Find where the given text appears and provide that cell's center as [X, Y] coordinate. 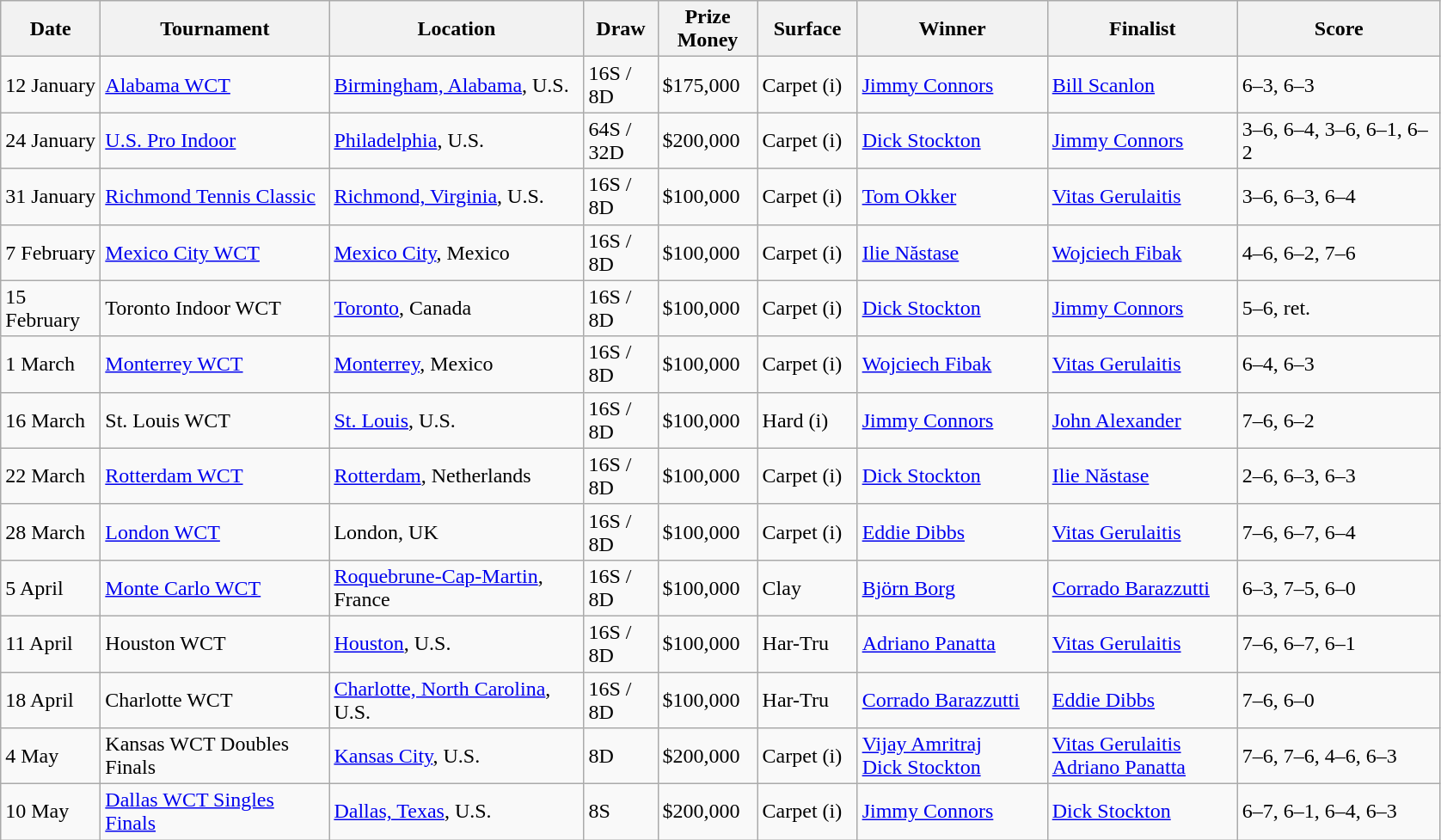
Houston, U.S. [457, 643]
St. Louis WCT [215, 420]
22 March [51, 476]
31 January [51, 196]
Birmingham, Alabama, U.S. [457, 84]
16 March [51, 420]
Charlotte WCT [215, 700]
Rotterdam, Netherlands [457, 476]
Bill Scanlon [1142, 84]
Tom Okker [953, 196]
Prize Money [708, 29]
11 April [51, 643]
15 February [51, 308]
12 January [51, 84]
10 May [51, 812]
Kansas WCT Doubles Finals [215, 757]
Surface [807, 29]
Alabama WCT [215, 84]
5–6, ret. [1339, 308]
4–6, 6–2, 7–6 [1339, 253]
Richmond Tennis Classic [215, 196]
Toronto, Canada [457, 308]
28 March [51, 531]
6–3, 7–5, 6–0 [1339, 588]
7–6, 6–7, 6–4 [1339, 531]
Houston WCT [215, 643]
Roquebrune-Cap-Martin, France [457, 588]
Monte Carlo WCT [215, 588]
Clay [807, 588]
6–3, 6–3 [1339, 84]
John Alexander [1142, 420]
St. Louis, U.S. [457, 420]
6–4, 6–3 [1339, 365]
8S [621, 812]
Vijay Amritraj Dick Stockton [953, 757]
U.S. Pro Indoor [215, 141]
London, UK [457, 531]
8D [621, 757]
3–6, 6–4, 3–6, 6–1, 6–2 [1339, 141]
Toronto Indoor WCT [215, 308]
7–6, 6–7, 6–1 [1339, 643]
Finalist [1142, 29]
Dallas, Texas, U.S. [457, 812]
3–6, 6–3, 6–4 [1339, 196]
Charlotte, North Carolina, U.S. [457, 700]
Monterrey, Mexico [457, 365]
7–6, 6–2 [1339, 420]
$175,000 [708, 84]
Hard (i) [807, 420]
Draw [621, 29]
Mexico City WCT [215, 253]
24 January [51, 141]
18 April [51, 700]
Location [457, 29]
Vitas Gerulaitis Adriano Panatta [1142, 757]
7–6, 6–0 [1339, 700]
Date [51, 29]
London WCT [215, 531]
1 March [51, 365]
4 May [51, 757]
Mexico City, Mexico [457, 253]
Adriano Panatta [953, 643]
2–6, 6–3, 6–3 [1339, 476]
Philadelphia, U.S. [457, 141]
Kansas City, U.S. [457, 757]
64S / 32D [621, 141]
Winner [953, 29]
Dallas WCT Singles Finals [215, 812]
Tournament [215, 29]
Richmond, Virginia, U.S. [457, 196]
Score [1339, 29]
Rotterdam WCT [215, 476]
Monterrey WCT [215, 365]
6–7, 6–1, 6–4, 6–3 [1339, 812]
Björn Borg [953, 588]
7 February [51, 253]
5 April [51, 588]
7–6, 7–6, 4–6, 6–3 [1339, 757]
